Scan for the cell matching the given text and deliver its [X, Y] coordinate at center. 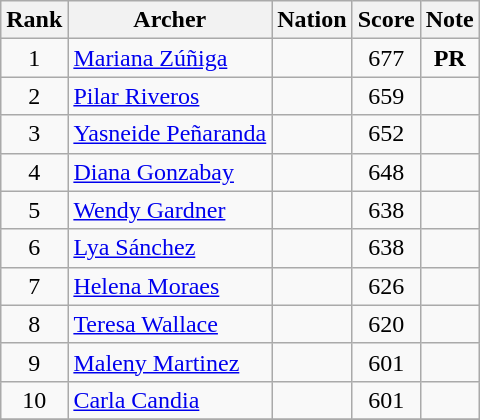
3 [34, 134]
4 [34, 172]
6 [34, 248]
Pilar Riveros [170, 96]
659 [386, 96]
677 [386, 58]
PR [450, 58]
Archer [170, 20]
Wendy Gardner [170, 210]
Maleny Martinez [170, 362]
Helena Moraes [170, 286]
Note [450, 20]
626 [386, 286]
1 [34, 58]
Carla Candia [170, 400]
Yasneide Peñaranda [170, 134]
648 [386, 172]
Lya Sánchez [170, 248]
Mariana Zúñiga [170, 58]
8 [34, 324]
7 [34, 286]
9 [34, 362]
10 [34, 400]
620 [386, 324]
Nation [312, 20]
652 [386, 134]
2 [34, 96]
Score [386, 20]
Rank [34, 20]
Teresa Wallace [170, 324]
Diana Gonzabay [170, 172]
5 [34, 210]
